Return the [x, y] coordinate for the center point of the cell that contains the specified text.  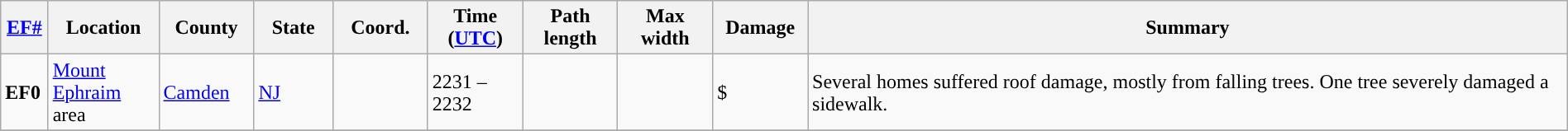
Max width [665, 28]
State [294, 28]
Several homes suffered roof damage, mostly from falling trees. One tree severely damaged a sidewalk. [1188, 92]
2231 – 2232 [475, 92]
Camden [207, 92]
Summary [1188, 28]
Coord. [380, 28]
Location [103, 28]
County [207, 28]
$ [761, 92]
Damage [761, 28]
EF# [25, 28]
Time (UTC) [475, 28]
NJ [294, 92]
Path length [571, 28]
Mount Ephraim area [103, 92]
EF0 [25, 92]
